Provide the (X, Y) coordinate of the cell's center where the given text is located.  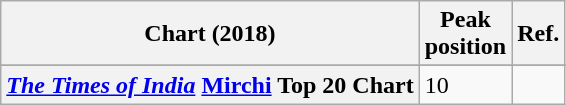
The Times of India Mirchi Top 20 Chart (210, 85)
Chart (2018) (210, 34)
Ref. (538, 34)
10 (465, 85)
Peakposition (465, 34)
